Detect which cell encompasses the target text, then output its (x, y) center coordinate. 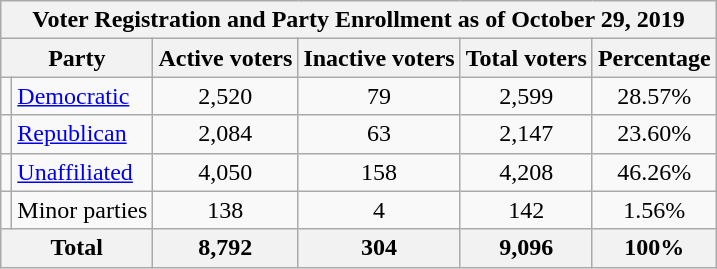
2,084 (226, 134)
2,599 (526, 96)
Democratic (82, 96)
Inactive voters (379, 58)
8,792 (226, 248)
Unaffiliated (82, 172)
158 (379, 172)
4 (379, 210)
138 (226, 210)
Voter Registration and Party Enrollment as of October 29, 2019 (359, 20)
142 (526, 210)
63 (379, 134)
2,147 (526, 134)
1.56% (654, 210)
79 (379, 96)
28.57% (654, 96)
4,208 (526, 172)
9,096 (526, 248)
Republican (82, 134)
2,520 (226, 96)
Minor parties (82, 210)
Party (77, 58)
100% (654, 248)
304 (379, 248)
Total (77, 248)
Total voters (526, 58)
23.60% (654, 134)
Percentage (654, 58)
46.26% (654, 172)
4,050 (226, 172)
Active voters (226, 58)
